Return the (x, y) coordinate for the center point of the cell that contains the specified text.  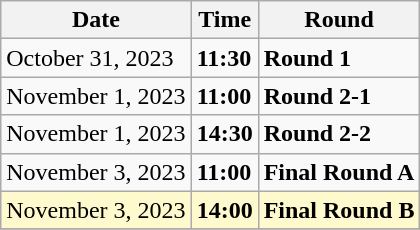
Date (96, 20)
Final Round A (339, 172)
Round 2-2 (339, 134)
11:30 (224, 58)
October 31, 2023 (96, 58)
Round (339, 20)
14:30 (224, 134)
Final Round B (339, 210)
Time (224, 20)
Round 1 (339, 58)
Round 2-1 (339, 96)
14:00 (224, 210)
